Scan for the cell matching the given text and deliver its [X, Y] coordinate at center. 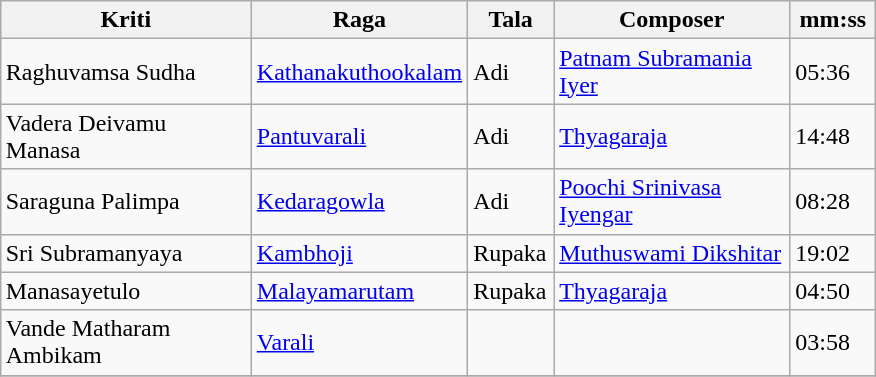
Pantuvarali [359, 136]
Manasayetulo [126, 291]
Raghuvamsa Sudha [126, 72]
Muthuswami Dikshitar [672, 253]
05:36 [833, 72]
Kedaragowla [359, 202]
Composer [672, 20]
mm:ss [833, 20]
Patnam Subramania Iyer [672, 72]
Poochi Srinivasa Iyengar [672, 202]
19:02 [833, 253]
Raga [359, 20]
Sri Subramanyaya [126, 253]
Kathanakuthookalam [359, 72]
Varali [359, 342]
Tala [511, 20]
Vande Matharam Ambikam [126, 342]
03:58 [833, 342]
14:48 [833, 136]
Malayamarutam [359, 291]
04:50 [833, 291]
08:28 [833, 202]
Saraguna Palimpa [126, 202]
Vadera Deivamu Manasa [126, 136]
Kriti [126, 20]
Kambhoji [359, 253]
